Extract the [X, Y] coordinate from the center of the cell holding the provided text.  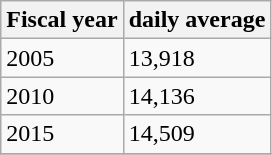
14,509 [197, 134]
Fiscal year [62, 20]
2005 [62, 58]
14,136 [197, 96]
2010 [62, 96]
13,918 [197, 58]
2015 [62, 134]
daily average [197, 20]
